Return the (X, Y) coordinate for the center point of the cell that contains the specified text.  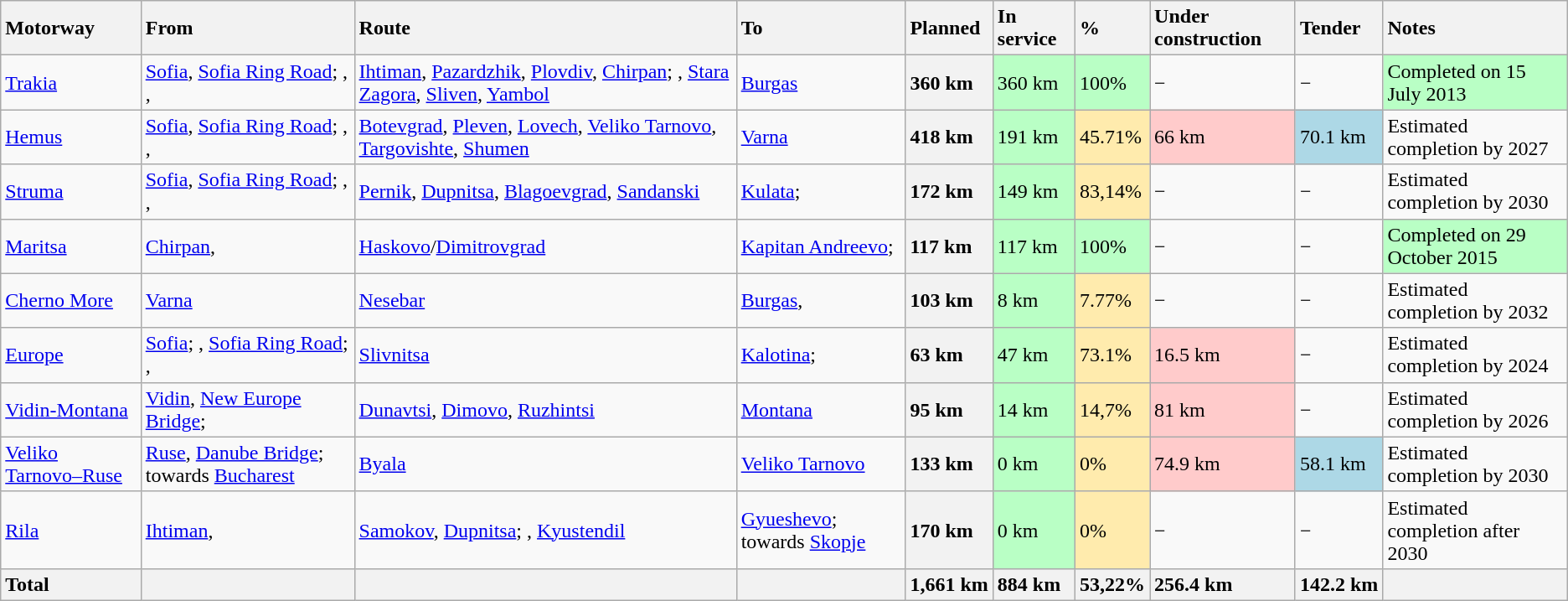
83,14% (1112, 191)
Estimated completion by 2024 (1475, 355)
Estimated completion by 2027 (1475, 137)
Kulata; (821, 191)
149 km (1034, 191)
Maritsa (70, 246)
256.4 km (1223, 584)
Hemus (70, 137)
81 km (1223, 409)
Cherno More (70, 300)
Veliko Tarnovo (821, 464)
Struma (70, 191)
63 km (949, 355)
Burgas (821, 82)
Byala (545, 464)
Europe (70, 355)
16.5 km (1223, 355)
To (821, 28)
Slivnitsa (545, 355)
73.1% (1112, 355)
418 km (949, 137)
14 km (1034, 409)
7.77% (1112, 300)
Vidin, New Europe Bridge; (248, 409)
58.1 km (1338, 464)
Notes (1475, 28)
Completed on 15 July 2013 (1475, 82)
Gyueshevo; towards Skopje (821, 530)
Vidin-Montana (70, 409)
884 km (1034, 584)
Kapitan Andreevo; (821, 246)
Kalotina; (821, 355)
74.9 km (1223, 464)
From (248, 28)
Haskovo/Dimitrovgrad (545, 246)
Rila (70, 530)
Burgas, (821, 300)
Samokov, Dupnitsa; , Kyustendil (545, 530)
Botevgrad, Pleven, Lovech, Veliko Tarnovo, Targovishte, Shumen (545, 137)
Ihtiman, Pazardzhik, Plovdiv, Chirpan; , Stara Zagora, Sliven, Yambol (545, 82)
Total (70, 584)
47 km (1034, 355)
Pernik, Dupnitsa, Blagoevgrad, Sandanski (545, 191)
Montana (821, 409)
Estimated completion after 2030 (1475, 530)
Ruse, Danube Bridge; towards Bucharest (248, 464)
Dunavtsi, Dimovo, Ruzhintsi (545, 409)
Estimated completion by 2026 (1475, 409)
% (1112, 28)
172 km (949, 191)
133 km (949, 464)
142.2 km (1338, 584)
Estimated completion by 2032 (1475, 300)
Trakia (70, 82)
Chirpan, (248, 246)
Completed on 29 October 2015 (1475, 246)
Tender (1338, 28)
Sofia; , Sofia Ring Road; , (248, 355)
70.1 km (1338, 137)
14,7% (1112, 409)
Veliko Tarnovo–Ruse (70, 464)
Ihtiman, (248, 530)
Route (545, 28)
66 km (1223, 137)
53,22% (1112, 584)
45.71% (1112, 137)
170 km (949, 530)
8 km (1034, 300)
1,661 km (949, 584)
191 km (1034, 137)
103 km (949, 300)
95 km (949, 409)
Planned (949, 28)
In service (1034, 28)
Nesebar (545, 300)
Motorway (70, 28)
Under construction (1223, 28)
